From the cell containing the given text, extract its center point as (x, y) coordinate. 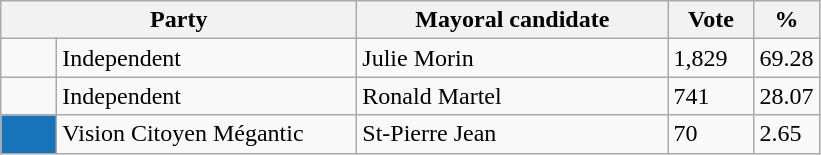
28.07 (786, 96)
741 (711, 96)
Ronald Martel (512, 96)
Julie Morin (512, 58)
70 (711, 134)
1,829 (711, 58)
Party (179, 20)
St-Pierre Jean (512, 134)
Vision Citoyen Mégantic (207, 134)
Vote (711, 20)
2.65 (786, 134)
% (786, 20)
Mayoral candidate (512, 20)
69.28 (786, 58)
